Find where the given text appears and provide that cell's center as (X, Y) coordinate. 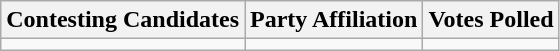
Votes Polled (491, 20)
Party Affiliation (334, 20)
Contesting Candidates (123, 20)
